Return (x, y) of the center of cell containing provided text 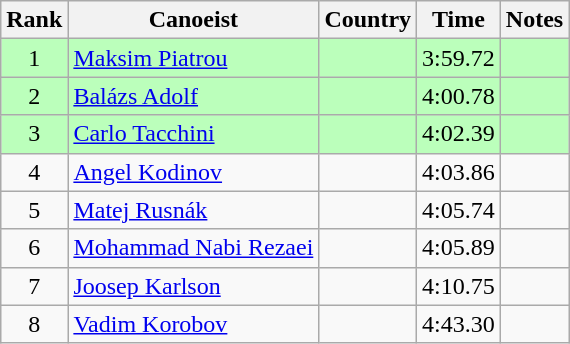
7 (34, 286)
Carlo Tacchini (194, 134)
4:05.89 (459, 248)
4 (34, 172)
4:02.39 (459, 134)
5 (34, 210)
4:10.75 (459, 286)
3 (34, 134)
Balázs Adolf (194, 96)
Canoeist (194, 20)
Rank (34, 20)
Angel Kodinov (194, 172)
Country (368, 20)
Vadim Korobov (194, 324)
Matej Rusnák (194, 210)
6 (34, 248)
4:00.78 (459, 96)
4:03.86 (459, 172)
4:43.30 (459, 324)
Joosep Karlson (194, 286)
Time (459, 20)
1 (34, 58)
2 (34, 96)
Notes (534, 20)
Mohammad Nabi Rezaei (194, 248)
Maksim Piatrou (194, 58)
8 (34, 324)
4:05.74 (459, 210)
3:59.72 (459, 58)
